Scan for the cell matching the given text and deliver its [x, y] coordinate at center. 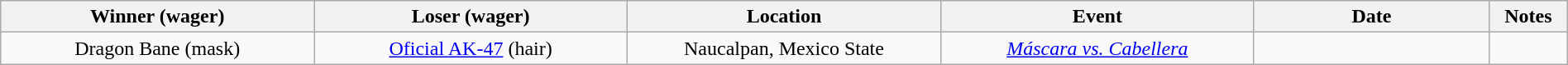
Location [784, 17]
Máscara vs. Cabellera [1097, 48]
Event [1097, 17]
Winner (wager) [157, 17]
Oficial AK-47 (hair) [471, 48]
Dragon Bane (mask) [157, 48]
Notes [1528, 17]
Date [1371, 17]
Naucalpan, Mexico State [784, 48]
Loser (wager) [471, 17]
